Extract the (X, Y) coordinate from the center of the cell holding the provided text.  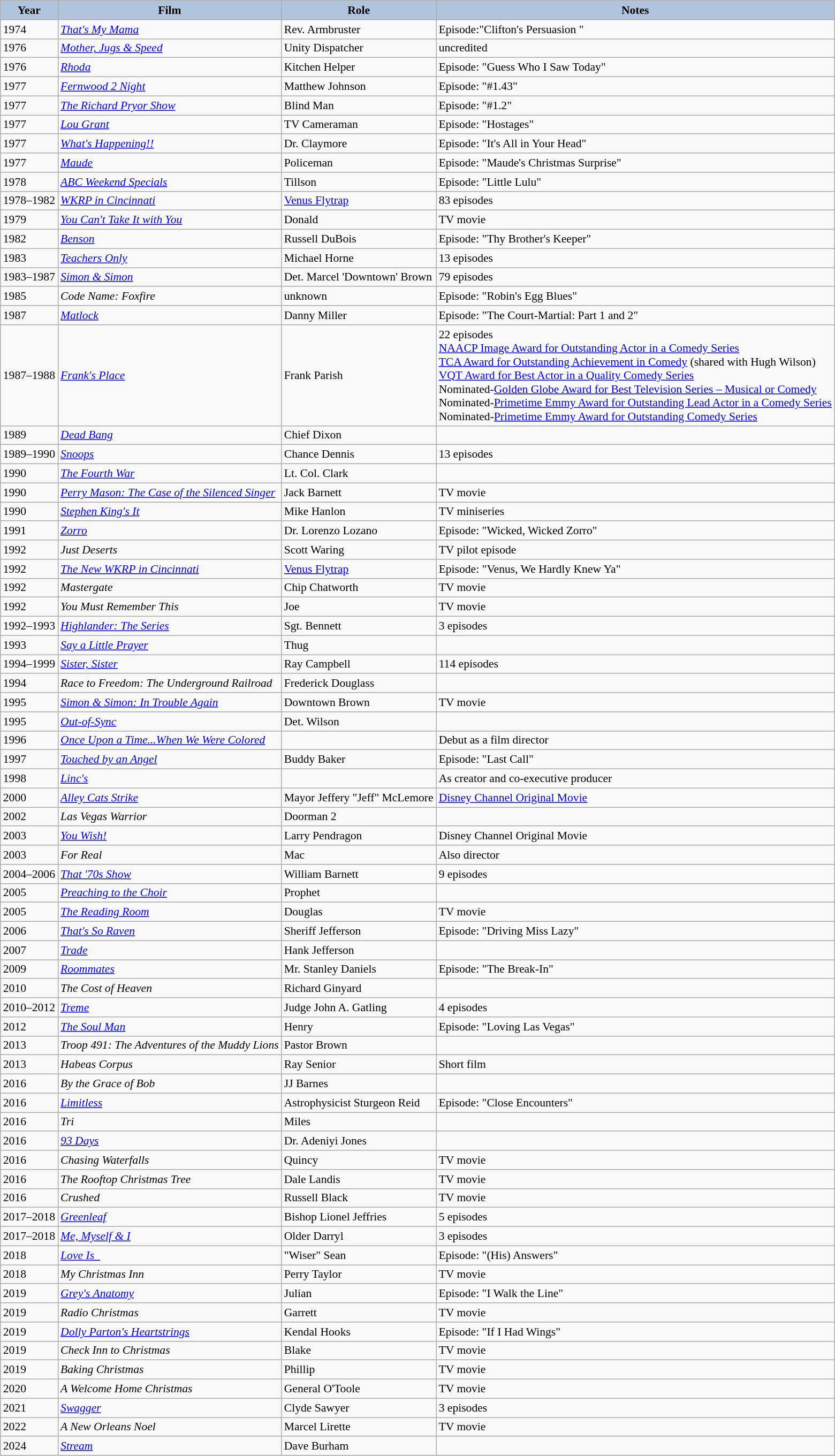
Russell Black (359, 1198)
Swagger (170, 1408)
Judge John A. Gatling (359, 1007)
The Reading Room (170, 912)
1987–1988 (29, 376)
Kendal Hooks (359, 1332)
Episode: "#1.2" (635, 105)
9 episodes (635, 874)
Limitless (170, 1103)
Tillson (359, 182)
Frederick Douglass (359, 684)
Mac (359, 855)
Crushed (170, 1198)
The Richard Pryor Show (170, 105)
Astrophysicist Sturgeon Reid (359, 1103)
Debut as a film director (635, 740)
Me, Myself & I (170, 1237)
Rev. Armbruster (359, 29)
1978 (29, 182)
Buddy Baker (359, 760)
Troop 491: The Adventures of the Muddy Lions (170, 1045)
Jack Barnett (359, 492)
Kitchen Helper (359, 67)
1997 (29, 760)
You Must Remember This (170, 607)
Episode:"Clifton's Persuasion " (635, 29)
Episode: "Wicked, Wicked Zorro" (635, 531)
Prophet (359, 893)
My Christmas Inn (170, 1275)
The Rooftop Christmas Tree (170, 1179)
Scott Waring (359, 550)
Episode: "Guess Who I Saw Today" (635, 67)
Treme (170, 1007)
1992–1993 (29, 626)
Blake (359, 1351)
Ray Senior (359, 1065)
Dave Burham (359, 1446)
2007 (29, 950)
Short film (635, 1065)
Chasing Waterfalls (170, 1160)
WKRP in Cincinnati (170, 201)
Episode: "Maude's Christmas Surprise" (635, 163)
"Wiser" Sean (359, 1255)
Episode: "#1.43" (635, 87)
A Welcome Home Christmas (170, 1389)
Episode: "Driving Miss Lazy" (635, 931)
Mayor Jeffery "Jeff" McLemore (359, 798)
Thug (359, 645)
Episode: "Little Lulu" (635, 182)
Danny Miller (359, 315)
Episode: "Loving Las Vegas" (635, 1027)
Roommates (170, 969)
2000 (29, 798)
Hank Jefferson (359, 950)
Zorro (170, 531)
Chief Dixon (359, 435)
5 episodes (635, 1217)
1998 (29, 779)
Chip Chatworth (359, 588)
Highlander: The Series (170, 626)
Miles (359, 1122)
Sister, Sister (170, 664)
Perry Mason: The Case of the Silenced Singer (170, 492)
Russell DuBois (359, 239)
Greenleaf (170, 1217)
Rhoda (170, 67)
Lou Grant (170, 125)
Mastergate (170, 588)
Love Is_ (170, 1255)
Alley Cats Strike (170, 798)
Sgt. Bennett (359, 626)
Simon & Simon (170, 277)
The Cost of Heaven (170, 989)
Dead Bang (170, 435)
As creator and co-executive producer (635, 779)
Just Deserts (170, 550)
114 episodes (635, 664)
Dale Landis (359, 1179)
Maude (170, 163)
Richard Ginyard (359, 989)
A New Orleans Noel (170, 1427)
JJ Barnes (359, 1084)
Det. Marcel 'Downtown' Brown (359, 277)
Dr. Adeniyi Jones (359, 1141)
Lt. Col. Clark (359, 474)
Year (29, 10)
Habeas Corpus (170, 1065)
1994–1999 (29, 664)
Bishop Lionel Jeffries (359, 1217)
4 episodes (635, 1007)
TV miniseries (635, 512)
Dr. Claymore (359, 144)
Episode: "Thy Brother's Keeper" (635, 239)
Marcel Lirette (359, 1427)
Also director (635, 855)
1985 (29, 297)
Film (170, 10)
Julian (359, 1294)
Matlock (170, 315)
Check Inn to Christmas (170, 1351)
Pastor Brown (359, 1045)
For Real (170, 855)
Snoops (170, 454)
93 Days (170, 1141)
Chance Dennis (359, 454)
Garrett (359, 1313)
Preaching to the Choir (170, 893)
Episode: "Venus, We Hardly Knew Ya" (635, 569)
1989 (29, 435)
1979 (29, 220)
Code Name: Foxfire (170, 297)
Race to Freedom: The Underground Railroad (170, 684)
Benson (170, 239)
2009 (29, 969)
2021 (29, 1408)
2002 (29, 817)
Simon & Simon: In Trouble Again (170, 702)
Touched by an Angel (170, 760)
Donald (359, 220)
Notes (635, 10)
TV pilot episode (635, 550)
Douglas (359, 912)
Older Darryl (359, 1237)
Once Upon a Time...When We Were Colored (170, 740)
Role (359, 10)
2022 (29, 1427)
You Can't Take It with You (170, 220)
Linc's (170, 779)
Las Vegas Warrior (170, 817)
Michael Horne (359, 258)
Larry Pendragon (359, 836)
Doorman 2 (359, 817)
2012 (29, 1027)
Joe (359, 607)
83 episodes (635, 201)
Radio Christmas (170, 1313)
That '70s Show (170, 874)
79 episodes (635, 277)
2024 (29, 1446)
Henry (359, 1027)
Unity Dispatcher (359, 48)
1996 (29, 740)
Episode: "The Court-Martial: Part 1 and 2" (635, 315)
2004–2006 (29, 874)
Trade (170, 950)
Episode: "Close Encounters" (635, 1103)
1982 (29, 239)
Tri (170, 1122)
1983 (29, 258)
Frank's Place (170, 376)
Grey's Anatomy (170, 1294)
1994 (29, 684)
unknown (359, 297)
1978–1982 (29, 201)
Blind Man (359, 105)
Fernwood 2 Night (170, 87)
2020 (29, 1389)
Episode: "Last Call" (635, 760)
2010 (29, 989)
Quincy (359, 1160)
Episode: "Hostages" (635, 125)
1991 (29, 531)
What's Happening!! (170, 144)
Stream (170, 1446)
Stephen King's It (170, 512)
Frank Parish (359, 376)
Episode: "It's All in Your Head" (635, 144)
Det. Wilson (359, 722)
Episode: "(His) Answers" (635, 1255)
Clyde Sawyer (359, 1408)
The Soul Man (170, 1027)
Say a Little Prayer (170, 645)
Matthew Johnson (359, 87)
TV Cameraman (359, 125)
Phillip (359, 1370)
Mike Hanlon (359, 512)
That's So Raven (170, 931)
Episode: "Robin's Egg Blues" (635, 297)
That's My Mama (170, 29)
Dr. Lorenzo Lozano (359, 531)
Mother, Jugs & Speed (170, 48)
Downtown Brown (359, 702)
1974 (29, 29)
You Wish! (170, 836)
Dolly Parton's Heartstrings (170, 1332)
Mr. Stanley Daniels (359, 969)
Episode: "The Break-In" (635, 969)
Sheriff Jefferson (359, 931)
1983–1987 (29, 277)
The Fourth War (170, 474)
General O'Toole (359, 1389)
uncredited (635, 48)
William Barnett (359, 874)
Episode: "If I Had Wings" (635, 1332)
Teachers Only (170, 258)
1993 (29, 645)
1989–1990 (29, 454)
Out-of-Sync (170, 722)
By the Grace of Bob (170, 1084)
Perry Taylor (359, 1275)
The New WKRP in Cincinnati (170, 569)
Ray Campbell (359, 664)
Baking Christmas (170, 1370)
Episode: "I Walk the Line" (635, 1294)
1987 (29, 315)
Policeman (359, 163)
ABC Weekend Specials (170, 182)
2010–2012 (29, 1007)
2006 (29, 931)
